Find where the given text appears and provide that cell's center as [x, y] coordinate. 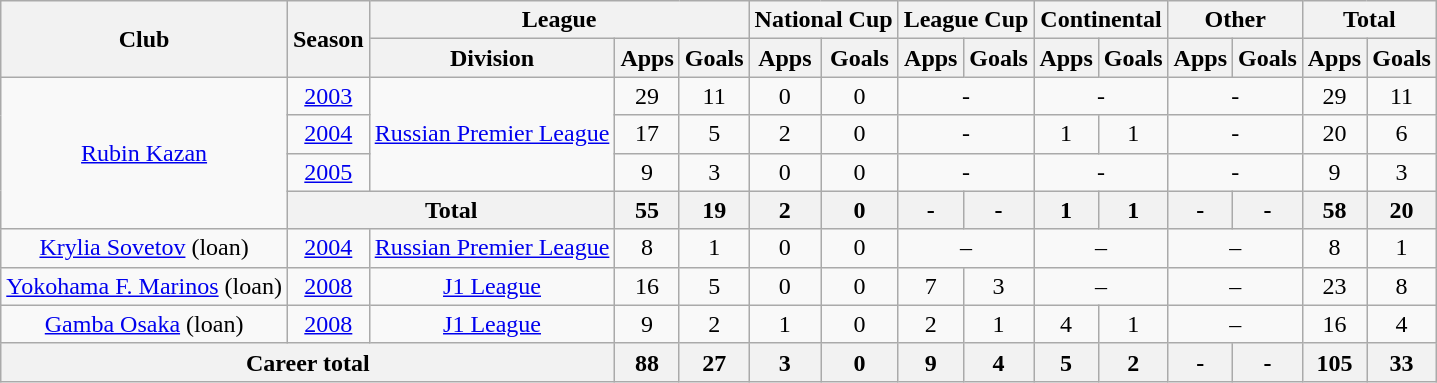
55 [647, 210]
23 [1334, 286]
105 [1334, 362]
League Cup [966, 20]
Rubin Kazan [144, 153]
27 [714, 362]
58 [1334, 210]
League [559, 20]
2005 [328, 172]
17 [647, 134]
Continental [1101, 20]
Division [492, 58]
Yokohama F. Marinos (loan) [144, 286]
33 [1402, 362]
Season [328, 39]
88 [647, 362]
National Cup [824, 20]
2003 [328, 96]
Other [1235, 20]
Krylia Sovetov (loan) [144, 248]
19 [714, 210]
7 [930, 286]
Gamba Osaka (loan) [144, 324]
Club [144, 39]
6 [1402, 134]
Career total [308, 362]
